Detect which cell encompasses the target text, then output its [X, Y] center coordinate. 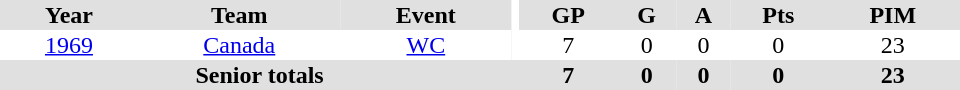
Senior totals [260, 75]
GP [568, 15]
1969 [69, 45]
Pts [778, 15]
Team [240, 15]
Event [426, 15]
Canada [240, 45]
A [704, 15]
G [646, 15]
WC [426, 45]
PIM [893, 15]
Year [69, 15]
